From the cell containing the given text, extract its center point as (X, Y) coordinate. 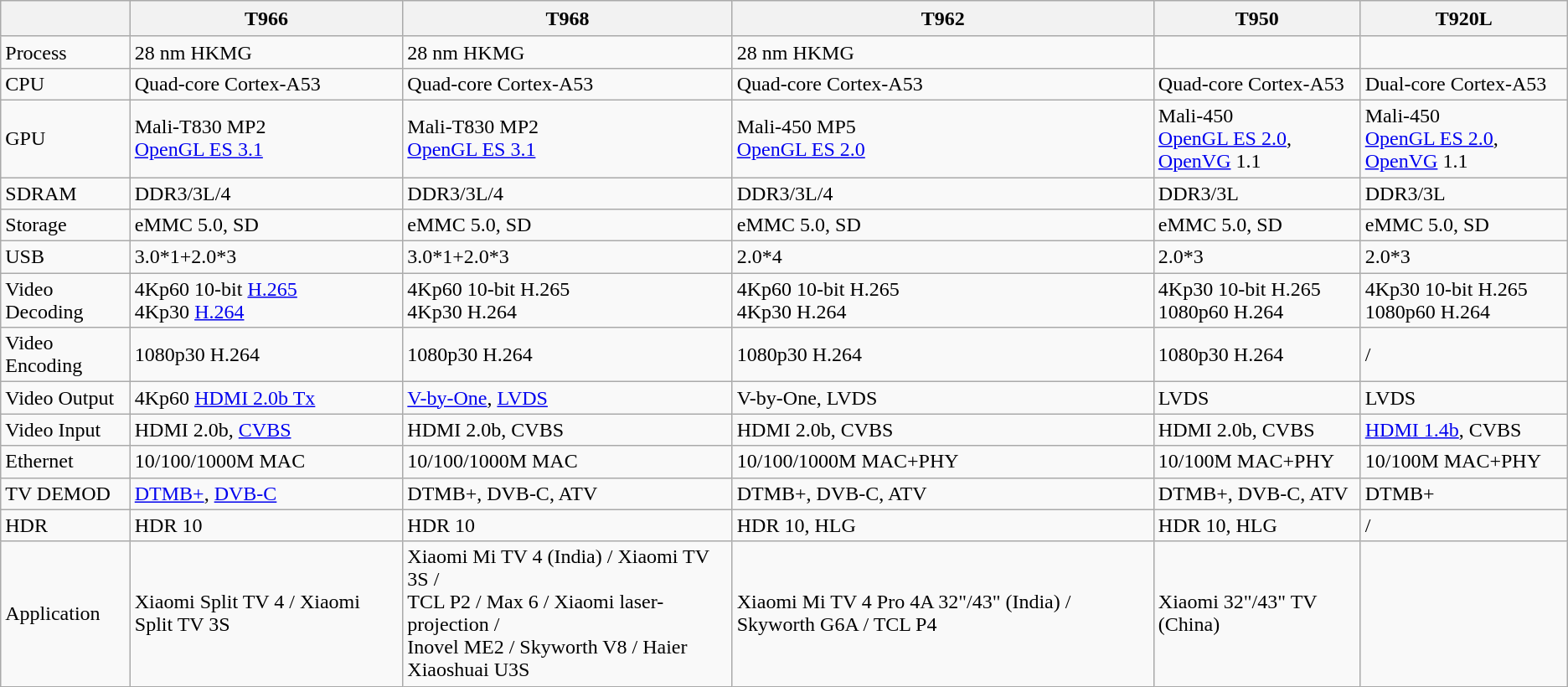
Xiaomi Mi TV 4 Pro 4A 32"/43" (India) / Skyworth G6A / TCL P4 (943, 613)
CPU (65, 84)
Mali-450 MP5OpenGL ES 2.0 (943, 138)
HDR (65, 525)
T920L (1464, 18)
DTMB+ (1464, 493)
4Kp60 HDMI 2.0b Tx (266, 398)
Video Output (65, 398)
Video Decoding (65, 300)
T962 (943, 18)
Ethernet (65, 462)
2.0*4 (943, 257)
GPU (65, 138)
DTMB+, DVB-C (266, 493)
TV DEMOD (65, 493)
Xiaomi Split TV 4 / Xiaomi Split TV 3S (266, 613)
Dual-core Cortex-A53 (1464, 84)
Video Input (65, 430)
Storage (65, 225)
Application (65, 613)
USB (65, 257)
HDMI 1.4b, CVBS (1464, 430)
Process (65, 52)
Video Encoding (65, 355)
T968 (568, 18)
10/100/1000M MAC+PHY (943, 462)
Xiaomi Mi TV 4 (India) / Xiaomi TV 3S /TCL P2 / Max 6 / Xiaomi laser-projection /Inovel ME2 / Skyworth V8 / Haier Xiaoshuai U3S (568, 613)
Xiaomi 32"/43" TV (China) (1256, 613)
T966 (266, 18)
T950 (1256, 18)
SDRAM (65, 194)
